Pinpoint the cell where the given text exists, returning its [X, Y] midpoint coordinate. 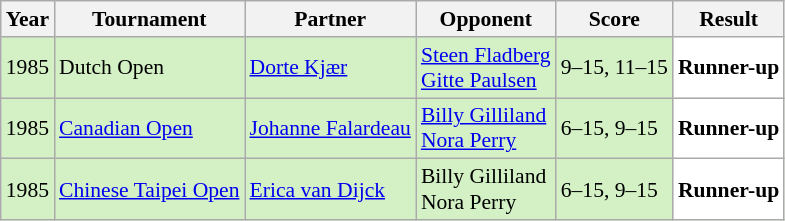
Steen Fladberg Gitte Paulsen [486, 68]
Score [614, 19]
Dutch Open [149, 68]
Result [728, 19]
Tournament [149, 19]
Canadian Open [149, 128]
Dorte Kjær [330, 68]
Johanne Falardeau [330, 128]
9–15, 11–15 [614, 68]
Opponent [486, 19]
Partner [330, 19]
Year [28, 19]
Chinese Taipei Open [149, 190]
Erica van Dijck [330, 190]
